Detect which cell encompasses the target text, then output its [X, Y] center coordinate. 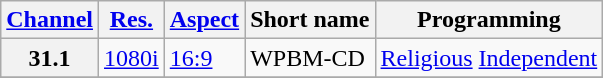
31.1 [50, 58]
Programming [489, 20]
Aspect [204, 20]
Religious Independent [489, 58]
1080i [132, 58]
WPBM-CD [310, 58]
Short name [310, 20]
Channel [50, 20]
16:9 [204, 58]
Res. [132, 20]
